Locate the cell with the specified text and output its (X, Y) center coordinate. 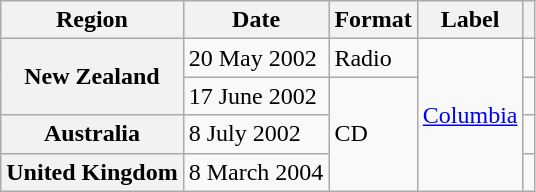
Format (373, 20)
Date (256, 20)
Region (92, 20)
Columbia (470, 115)
8 March 2004 (256, 172)
Australia (92, 134)
8 July 2002 (256, 134)
17 June 2002 (256, 96)
New Zealand (92, 77)
United Kingdom (92, 172)
Radio (373, 58)
Label (470, 20)
CD (373, 134)
20 May 2002 (256, 58)
